Pinpoint the cell where the given text exists, returning its [x, y] midpoint coordinate. 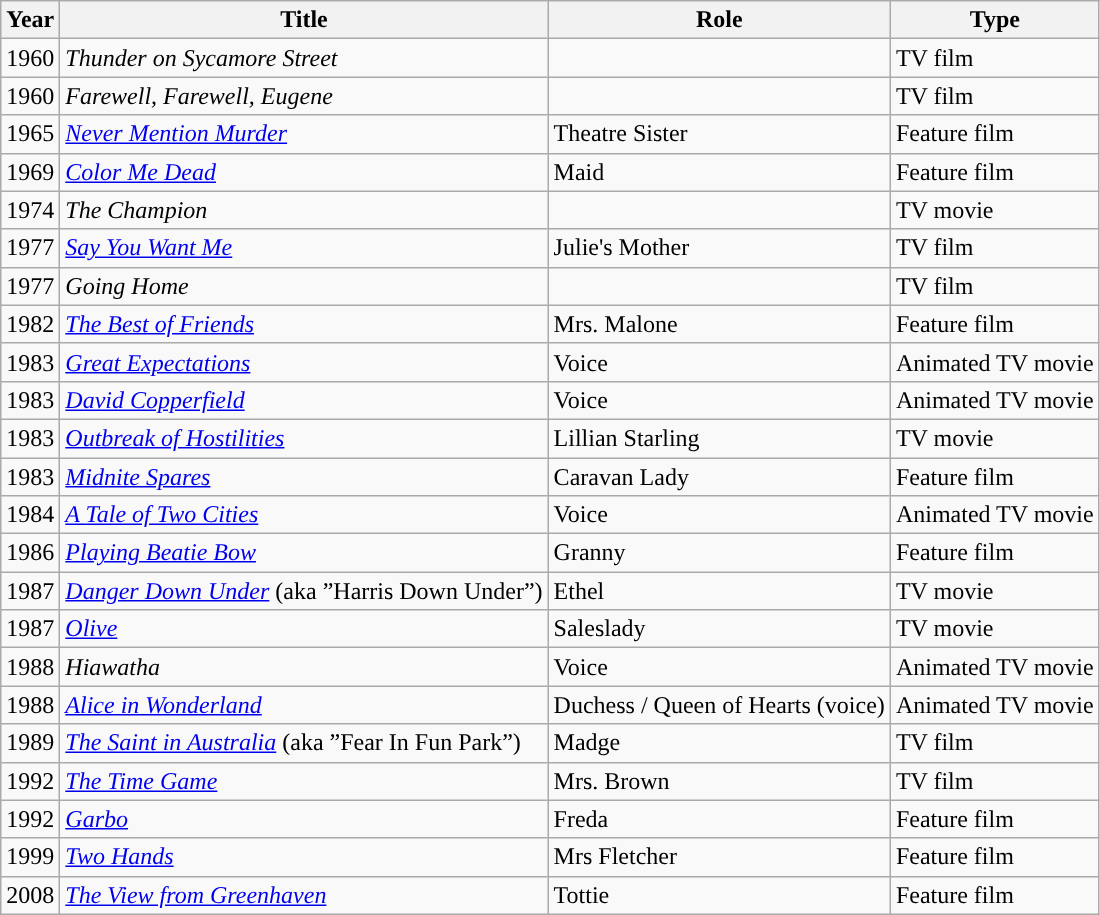
2008 [30, 895]
Farewell, Farewell, Eugene [304, 96]
Maid [719, 172]
Color Me Dead [304, 172]
Duchess / Queen of Hearts (voice) [719, 705]
The View from Greenhaven [304, 895]
Type [994, 20]
Role [719, 20]
The Champion [304, 210]
Ethel [719, 591]
Year [30, 20]
1984 [30, 515]
Saleslady [719, 629]
1974 [30, 210]
1986 [30, 553]
Danger Down Under (aka ”Harris Down Under”) [304, 591]
Playing Beatie Bow [304, 553]
Going Home [304, 286]
Madge [719, 743]
The Saint in Australia (aka ”Fear In Fun Park”) [304, 743]
Title [304, 20]
Theatre Sister [719, 134]
Tottie [719, 895]
Granny [719, 553]
The Time Game [304, 781]
Olive [304, 629]
Outbreak of Hostilities [304, 438]
Mrs. Brown [719, 781]
1969 [30, 172]
Garbo [304, 819]
Julie's Mother [719, 248]
Hiawatha [304, 667]
Never Mention Murder [304, 134]
Mrs. Malone [719, 324]
The Best of Friends [304, 324]
Thunder on Sycamore Street [304, 58]
Mrs Fletcher [719, 857]
Two Hands [304, 857]
A Tale of Two Cities [304, 515]
Caravan Lady [719, 477]
Lillian Starling [719, 438]
1982 [30, 324]
1999 [30, 857]
1989 [30, 743]
1965 [30, 134]
Midnite Spares [304, 477]
David Copperfield [304, 400]
Freda [719, 819]
Say You Want Me [304, 248]
Alice in Wonderland [304, 705]
Great Expectations [304, 362]
